For the text-containing cell, return its midpoint in (x, y) coordinate format. 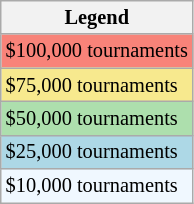
$10,000 tournaments (97, 186)
$100,000 tournaments (97, 51)
$50,000 tournaments (97, 118)
$75,000 tournaments (97, 85)
Legend (97, 17)
$25,000 tournaments (97, 152)
